Detect which cell encompasses the target text, then output its [X, Y] center coordinate. 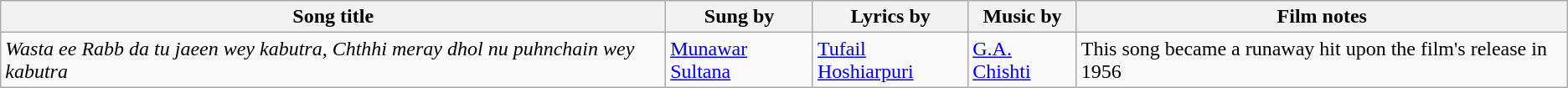
Film notes [1322, 17]
Music by [1023, 17]
Song title [333, 17]
Lyrics by [890, 17]
Munawar Sultana [740, 60]
G.A. Chishti [1023, 60]
Wasta ee Rabb da tu jaeen wey kabutra, Chthhi meray dhol nu puhnchain wey kabutra [333, 60]
Tufail Hoshiarpuri [890, 60]
This song became a runaway hit upon the film's release in 1956 [1322, 60]
Sung by [740, 17]
